Detect which cell encompasses the target text, then output its (X, Y) center coordinate. 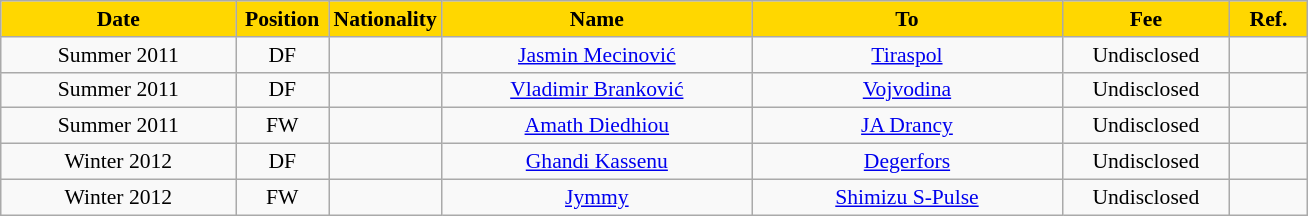
Position (282, 19)
Nationality (384, 19)
Tiraspol (907, 55)
Vojvodina (907, 90)
JA Drancy (907, 126)
Amath Diedhiou (597, 126)
Jasmin Mecinović (597, 55)
Ref. (1269, 19)
Degerfors (907, 162)
To (907, 19)
Ghandi Kassenu (597, 162)
Date (118, 19)
Name (597, 19)
Vladimir Branković (597, 90)
Jymmy (597, 197)
Fee (1146, 19)
Shimizu S-Pulse (907, 197)
